Locate the cell with the specified text and output its [x, y] center coordinate. 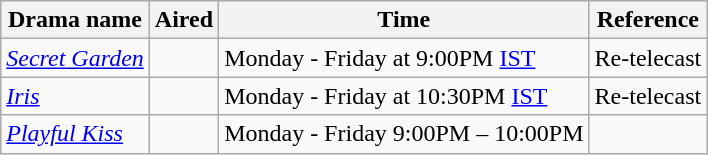
Aired [184, 20]
Time [404, 20]
Drama name [76, 20]
Iris [76, 96]
Reference [648, 20]
Secret Garden [76, 58]
Monday - Friday at 10:30PM IST [404, 96]
Monday - Friday 9:00PM – 10:00PM [404, 134]
Playful Kiss [76, 134]
Monday - Friday at 9:00PM IST [404, 58]
